From the cell containing the given text, extract its center point as [X, Y] coordinate. 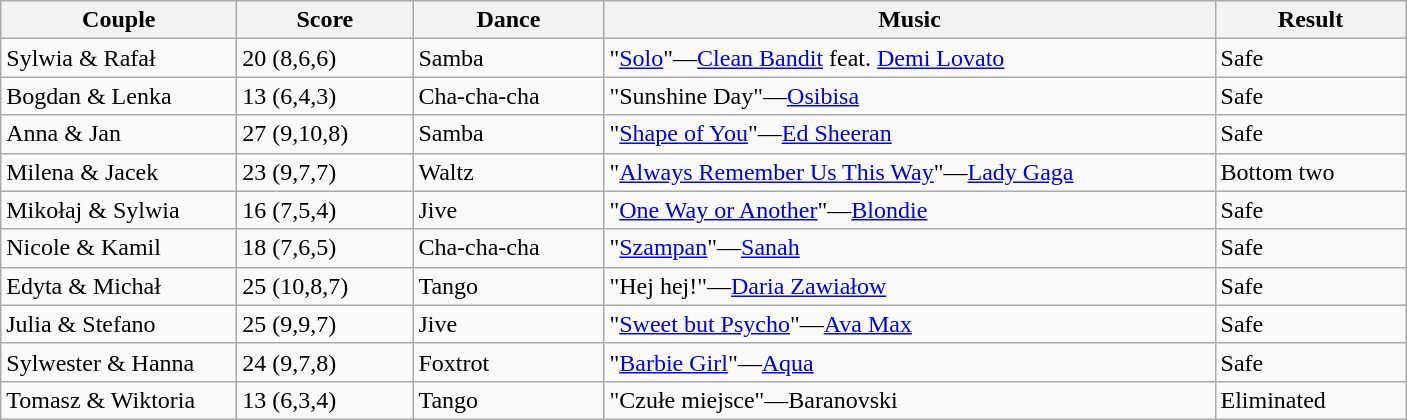
Milena & Jacek [119, 172]
Edyta & Michał [119, 286]
Sylwia & Rafał [119, 58]
23 (9,7,7) [325, 172]
25 (10,8,7) [325, 286]
"Shape of You"—Ed Sheeran [910, 134]
Dance [508, 20]
18 (7,6,5) [325, 248]
13 (6,3,4) [325, 400]
Tomasz & Wiktoria [119, 400]
20 (8,6,6) [325, 58]
Result [1310, 20]
Foxtrot [508, 362]
Score [325, 20]
Mikołaj & Sylwia [119, 210]
"Sweet but Psycho"—Ava Max [910, 324]
"Solo"—Clean Bandit feat. Demi Lovato [910, 58]
"Always Remember Us This Way"—Lady Gaga [910, 172]
"Hej hej!"—Daria Zawiałow [910, 286]
Music [910, 20]
"Szampan"—Sanah [910, 248]
Anna & Jan [119, 134]
Bottom two [1310, 172]
Eliminated [1310, 400]
"Czułe miejsce"—Baranovski [910, 400]
"Sunshine Day"—Osibisa [910, 96]
"Barbie Girl"—Aqua [910, 362]
Sylwester & Hanna [119, 362]
24 (9,7,8) [325, 362]
27 (9,10,8) [325, 134]
25 (9,9,7) [325, 324]
13 (6,4,3) [325, 96]
"One Way or Another"—Blondie [910, 210]
Waltz [508, 172]
Bogdan & Lenka [119, 96]
Couple [119, 20]
Nicole & Kamil [119, 248]
16 (7,5,4) [325, 210]
Julia & Stefano [119, 324]
